Pinpoint the cell where the given text exists, returning its (x, y) midpoint coordinate. 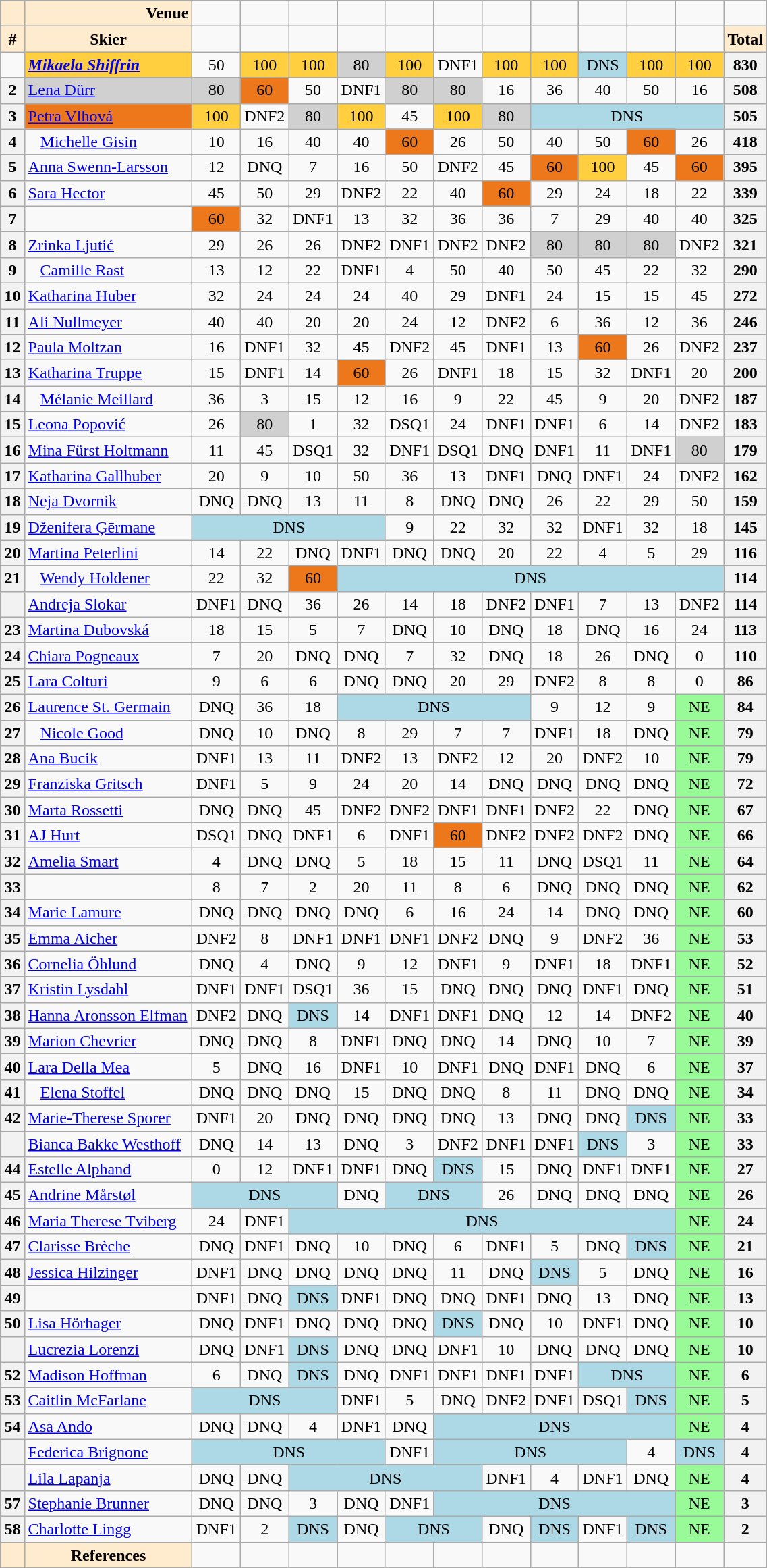
Lara Colturi (108, 681)
290 (745, 270)
44 (12, 1170)
Mina Fürst Holtmann (108, 450)
159 (745, 502)
Andrine Mårstøl (108, 1195)
38 (12, 1015)
418 (745, 142)
Asa Ando (108, 1426)
62 (745, 887)
Total (745, 39)
Wendy Holdener (108, 578)
Estelle Alphand (108, 1170)
23 (12, 630)
Jessica Hilzinger (108, 1272)
48 (12, 1272)
46 (12, 1221)
Venue (108, 13)
508 (745, 90)
Zrinka Ljutić (108, 244)
Clarisse Brèche (108, 1247)
Lisa Hörhager (108, 1324)
Kristin Lysdahl (108, 990)
57 (12, 1503)
Charlotte Lingg (108, 1529)
179 (745, 450)
Nicole Good (108, 732)
72 (745, 784)
Stephanie Brunner (108, 1503)
31 (12, 836)
42 (12, 1118)
237 (745, 348)
66 (745, 836)
Paula Moltzan (108, 348)
Marie Lamure (108, 913)
Katharina Gallhuber (108, 476)
Chiara Pogneaux (108, 655)
Sara Hector (108, 193)
25 (12, 681)
Anna Swenn-Larsson (108, 167)
35 (12, 938)
145 (745, 527)
28 (12, 759)
17 (12, 476)
Katharina Huber (108, 296)
110 (745, 655)
Leona Popović (108, 425)
64 (745, 861)
Marta Rossetti (108, 810)
19 (12, 527)
86 (745, 681)
Amelia Smart (108, 861)
Lila Lapanja (108, 1478)
Mikaela Shiffrin (108, 65)
Elena Stoffel (108, 1092)
Martina Peterlini (108, 553)
41 (12, 1092)
54 (12, 1426)
49 (12, 1298)
Michelle Gisin (108, 142)
Cornelia Öhlund (108, 964)
246 (745, 322)
Ali Nullmeyer (108, 322)
References (108, 1555)
830 (745, 65)
1 (313, 425)
Ana Bucik (108, 759)
Neja Dvornik (108, 502)
339 (745, 193)
Katharina Truppe (108, 373)
Maria Therese Tviberg (108, 1221)
Andreja Slokar (108, 604)
Bianca Bakke Westhoff (108, 1144)
47 (12, 1247)
162 (745, 476)
51 (745, 990)
272 (745, 296)
# (12, 39)
505 (745, 116)
321 (745, 244)
325 (745, 219)
Skier (108, 39)
Lucrezia Lorenzi (108, 1349)
Lara Della Mea (108, 1066)
84 (745, 707)
58 (12, 1529)
113 (745, 630)
Petra Vlhová (108, 116)
395 (745, 167)
183 (745, 425)
Lena Dürr (108, 90)
Mélanie Meillard (108, 399)
AJ Hurt (108, 836)
Camille Rast (108, 270)
30 (12, 810)
187 (745, 399)
Federica Brignone (108, 1452)
Franziska Gritsch (108, 784)
Dženifera Ģērmane (108, 527)
67 (745, 810)
116 (745, 553)
Marie-Therese Sporer (108, 1118)
Martina Dubovská (108, 630)
Laurence St. Germain (108, 707)
Madison Hoffman (108, 1375)
Hanna Aronsson Elfman (108, 1015)
Caitlin McFarlane (108, 1401)
Emma Aicher (108, 938)
Marion Chevrier (108, 1041)
200 (745, 373)
